Output the [X, Y] coordinate of the center of the cell containing the given text.  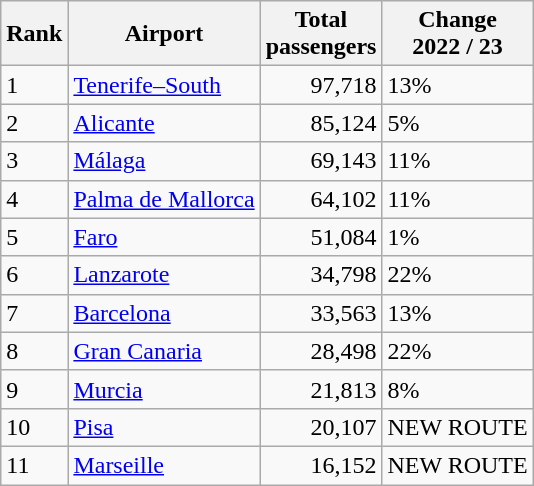
5 [34, 237]
Pisa [164, 427]
9 [34, 389]
2 [34, 123]
97,718 [321, 85]
Faro [164, 237]
Alicante [164, 123]
Change2022 / 23 [458, 34]
Málaga [164, 161]
16,152 [321, 465]
Rank [34, 34]
64,102 [321, 199]
Murcia [164, 389]
85,124 [321, 123]
1 [34, 85]
6 [34, 275]
69,143 [321, 161]
28,498 [321, 351]
34,798 [321, 275]
8 [34, 351]
51,084 [321, 237]
Tenerife–South [164, 85]
Lanzarote [164, 275]
5% [458, 123]
33,563 [321, 313]
20,107 [321, 427]
Marseille [164, 465]
Barcelona [164, 313]
21,813 [321, 389]
Palma de Mallorca [164, 199]
Gran Canaria [164, 351]
1% [458, 237]
4 [34, 199]
7 [34, 313]
11 [34, 465]
Total passengers [321, 34]
3 [34, 161]
10 [34, 427]
8% [458, 389]
Airport [164, 34]
